Return (x, y) of the center of cell containing provided text 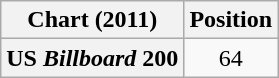
US Billboard 200 (92, 58)
Position (231, 20)
Chart (2011) (92, 20)
64 (231, 58)
